Determine the [x, y] coordinate at the center of the cell enclosing the given text.  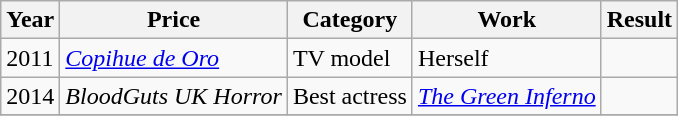
The Green Inferno [506, 96]
Price [174, 20]
Copihue de Oro [174, 58]
Work [506, 20]
Result [639, 20]
BloodGuts UK Horror [174, 96]
2011 [30, 58]
Herself [506, 58]
TV model [350, 58]
Year [30, 20]
2014 [30, 96]
Category [350, 20]
Best actress [350, 96]
